Scan for the cell matching the given text and deliver its [x, y] coordinate at center. 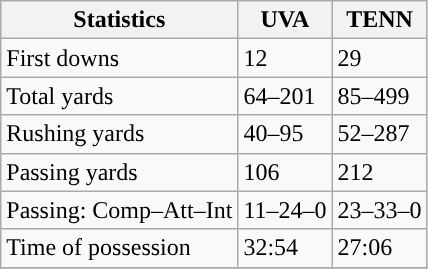
UVA [285, 20]
212 [380, 172]
11–24–0 [285, 210]
Time of possession [120, 248]
12 [285, 58]
Statistics [120, 20]
Passing: Comp–Att–Int [120, 210]
64–201 [285, 96]
TENN [380, 20]
23–33–0 [380, 210]
Passing yards [120, 172]
27:06 [380, 248]
29 [380, 58]
32:54 [285, 248]
52–287 [380, 134]
Rushing yards [120, 134]
106 [285, 172]
40–95 [285, 134]
85–499 [380, 96]
Total yards [120, 96]
First downs [120, 58]
